Return the [X, Y] coordinate for the center point of the cell that contains the specified text.  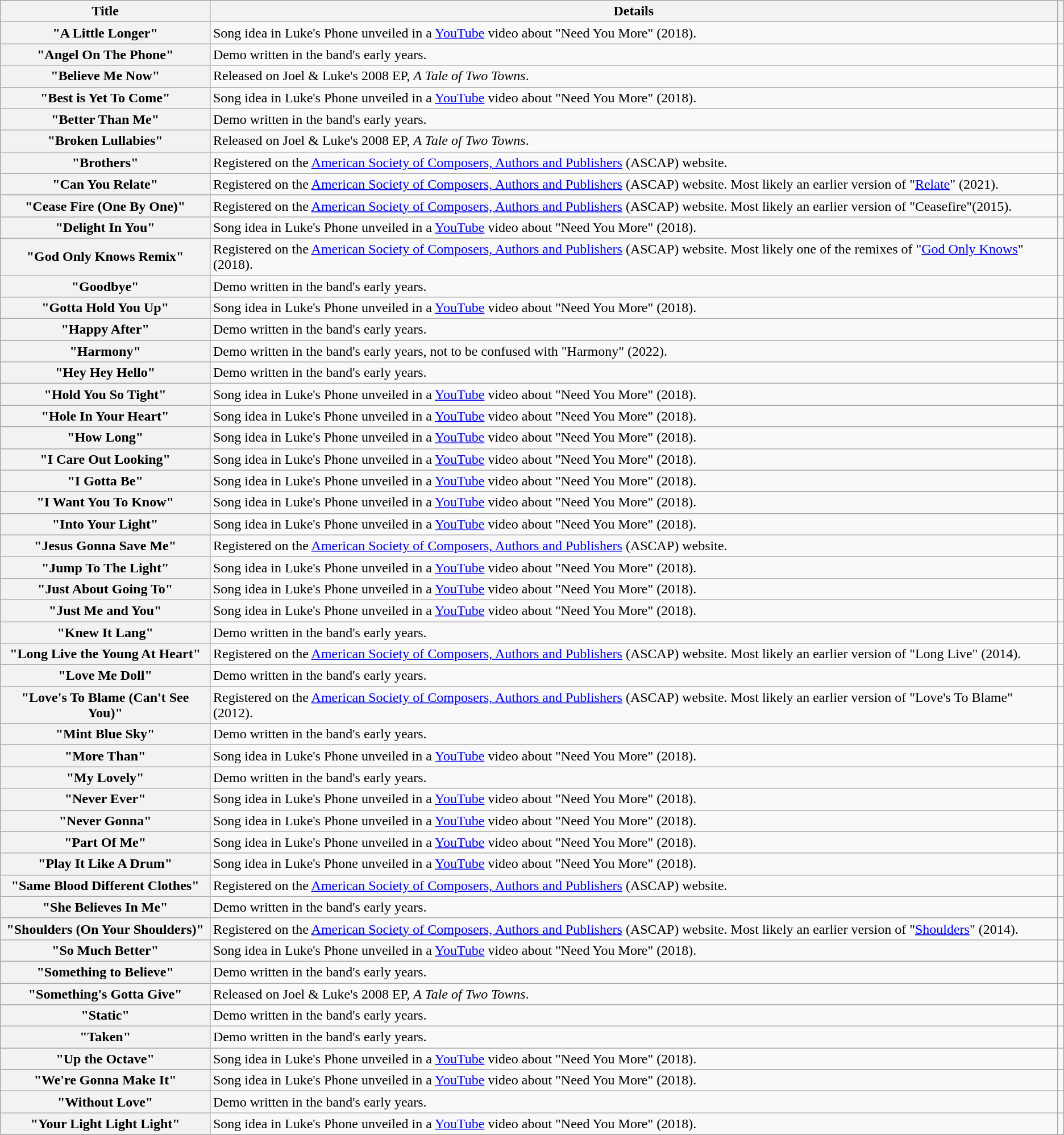
"Without Love" [106, 1102]
Demo written in the band's early years, not to be confused with "Harmony" (2022). [633, 351]
"How Long" [106, 438]
"Shoulders (On Your Shoulders)" [106, 929]
Details [633, 11]
"A Little Longer" [106, 33]
"Mint Blue Sky" [106, 734]
"I Want You To Know" [106, 502]
"Your Light Light Light" [106, 1124]
"Broken Lullabies" [106, 141]
Registered on the American Society of Composers, Authors and Publishers (ASCAP) website. Most likely an earlier version of "Relate" (2021). [633, 184]
"Something's Gotta Give" [106, 994]
"Goodbye" [106, 286]
"Knew It Lang" [106, 633]
"Harmony" [106, 351]
"Up the Octave" [106, 1059]
Registered on the American Society of Composers, Authors and Publishers (ASCAP) website. Most likely one of the remixes of "God Only Knows" (2018). [633, 257]
"Angel On The Phone" [106, 55]
"Same Blood Different Clothes" [106, 885]
"More Than" [106, 756]
"Never Gonna" [106, 821]
"Brothers" [106, 163]
"Hold You So Tight" [106, 394]
"My Lovely" [106, 778]
"Play It Like A Drum" [106, 864]
"Part Of Me" [106, 842]
Title [106, 11]
"I Gotta Be" [106, 481]
"Static" [106, 1016]
"Happy After" [106, 330]
"God Only Knows Remix" [106, 257]
"I Care Out Looking" [106, 459]
"Into Your Light" [106, 524]
"Best is Yet To Come" [106, 98]
"Just About Going To" [106, 589]
"We're Gonna Make It" [106, 1080]
"Hole In Your Heart" [106, 416]
"So Much Better" [106, 950]
Registered on the American Society of Composers, Authors and Publishers (ASCAP) website. Most likely an earlier version of "Ceasefire"(2015). [633, 206]
"Something to Believe" [106, 972]
"Long Live the Young At Heart" [106, 654]
Registered on the American Society of Composers, Authors and Publishers (ASCAP) website. Most likely an earlier version of "Love's To Blame" (2012). [633, 705]
"She Believes In Me" [106, 907]
"Love Me Doll" [106, 676]
"Jump To The Light" [106, 567]
"Jesus Gonna Save Me" [106, 546]
"Better Than Me" [106, 119]
"Just Me and You" [106, 610]
"Hey Hey Hello" [106, 373]
Registered on the American Society of Composers, Authors and Publishers (ASCAP) website. Most likely an earlier version of "Shoulders" (2014). [633, 929]
Registered on the American Society of Composers, Authors and Publishers (ASCAP) website. Most likely an earlier version of "Long Live" (2014). [633, 654]
"Delight In You" [106, 227]
"Never Ever" [106, 799]
"Cease Fire (One By One)" [106, 206]
"Can You Relate" [106, 184]
"Gotta Hold You Up" [106, 308]
"Taken" [106, 1037]
"Love's To Blame (Can't See You)" [106, 705]
"Believe Me Now" [106, 76]
